Find where the given text appears and provide that cell's center as (x, y) coordinate. 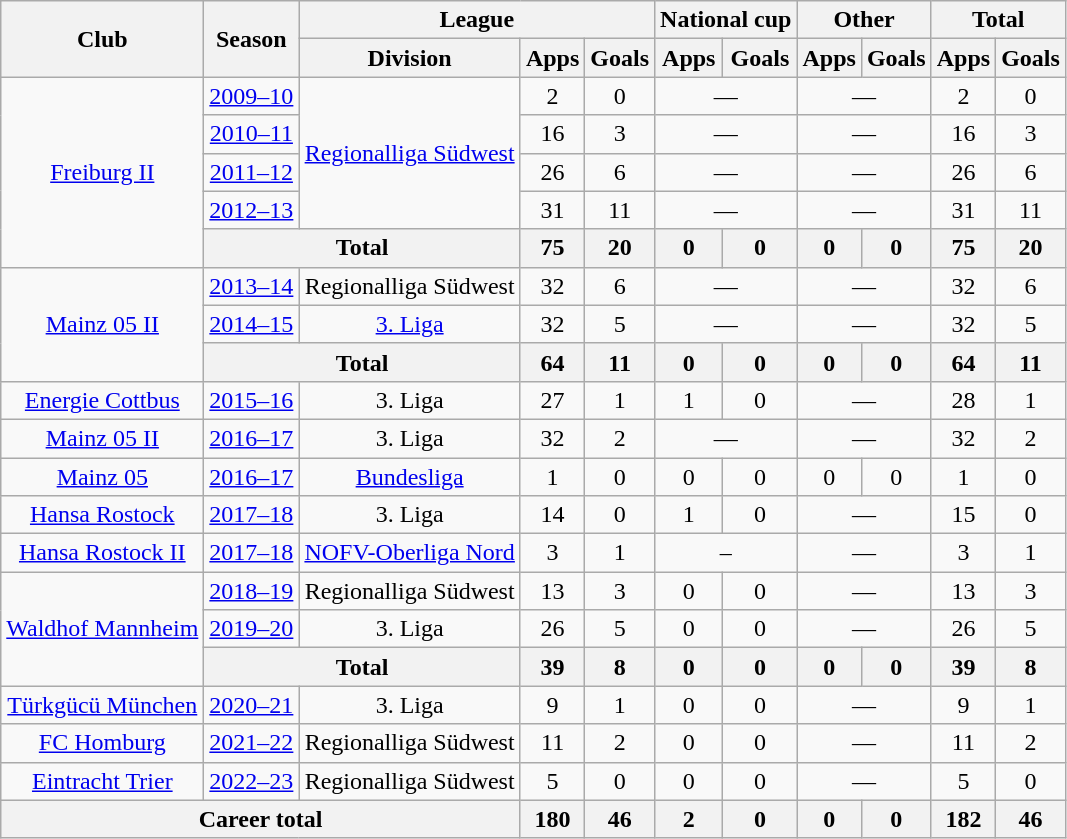
182 (963, 819)
2009–10 (252, 96)
Mainz 05 (102, 477)
2014–15 (252, 324)
2011–12 (252, 172)
2010–11 (252, 134)
14 (552, 515)
National cup (726, 20)
Türkgücü München (102, 705)
Hansa Rostock (102, 515)
Eintracht Trier (102, 781)
2022–23 (252, 781)
2015–16 (252, 400)
League (477, 20)
2019–20 (252, 629)
Energie Cottbus (102, 400)
2020–21 (252, 705)
Season (252, 39)
Division (410, 58)
2013–14 (252, 286)
Bundesliga (410, 477)
Freiburg II (102, 172)
Hansa Rostock II (102, 553)
2012–13 (252, 210)
2021–22 (252, 743)
FC Homburg (102, 743)
Waldhof Mannheim (102, 629)
Other (864, 20)
15 (963, 515)
180 (552, 819)
NOFV-Oberliga Nord (410, 553)
Career total (261, 819)
28 (963, 400)
Club (102, 39)
– (726, 553)
2018–19 (252, 591)
27 (552, 400)
